Return (X, Y) of the center of cell containing provided text 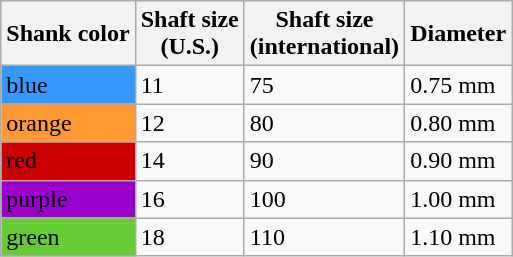
100 (324, 199)
110 (324, 237)
11 (190, 85)
12 (190, 123)
1.00 mm (458, 199)
90 (324, 161)
1.10 mm (458, 237)
red (68, 161)
Diameter (458, 34)
0.75 mm (458, 85)
Shank color (68, 34)
18 (190, 237)
80 (324, 123)
0.90 mm (458, 161)
75 (324, 85)
Shaft size (international) (324, 34)
blue (68, 85)
16 (190, 199)
purple (68, 199)
orange (68, 123)
Shaft size (U.S.) (190, 34)
0.80 mm (458, 123)
green (68, 237)
14 (190, 161)
